Detect which cell encompasses the target text, then output its (x, y) center coordinate. 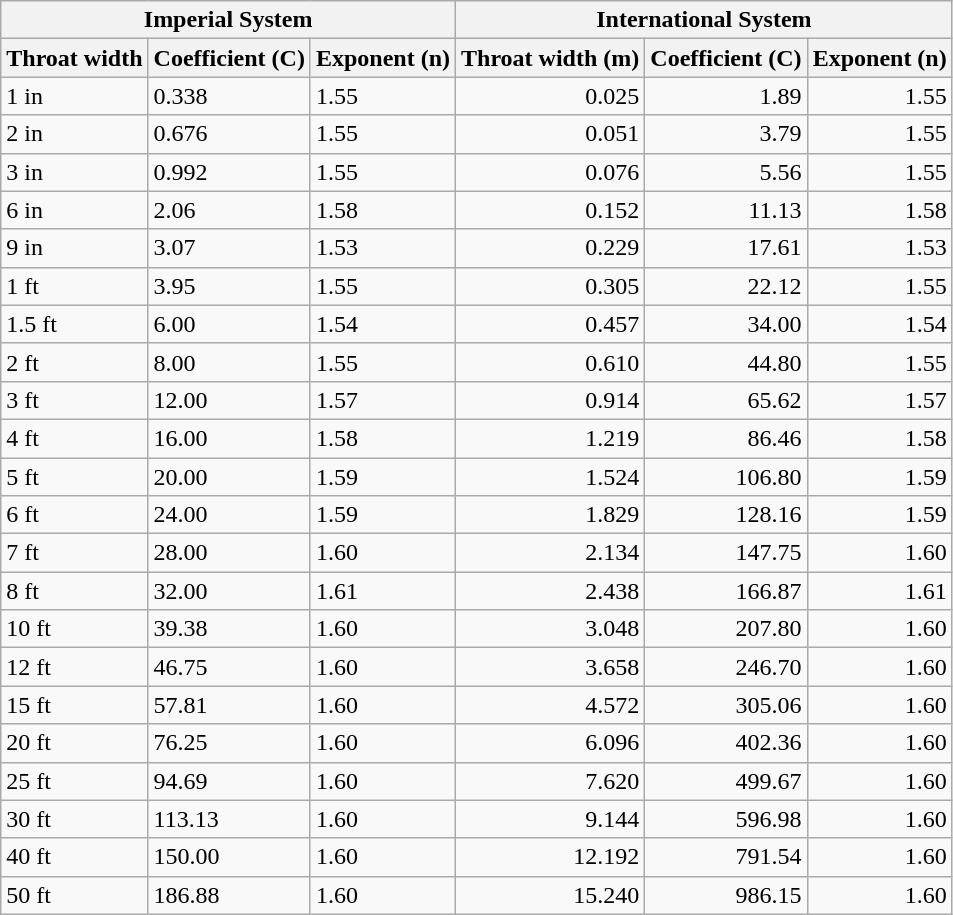
11.13 (726, 210)
8 ft (74, 591)
0.457 (550, 324)
76.25 (229, 743)
Throat width (m) (550, 58)
10 ft (74, 629)
128.16 (726, 515)
30 ft (74, 819)
3.07 (229, 248)
150.00 (229, 857)
596.98 (726, 819)
207.80 (726, 629)
2.134 (550, 553)
2.438 (550, 591)
32.00 (229, 591)
3 in (74, 172)
16.00 (229, 438)
17.61 (726, 248)
Throat width (74, 58)
106.80 (726, 477)
6.00 (229, 324)
0.025 (550, 96)
402.36 (726, 743)
0.051 (550, 134)
65.62 (726, 400)
7 ft (74, 553)
22.12 (726, 286)
24.00 (229, 515)
147.75 (726, 553)
12 ft (74, 667)
6.096 (550, 743)
8.00 (229, 362)
1.89 (726, 96)
57.81 (229, 705)
186.88 (229, 895)
7.620 (550, 781)
3.658 (550, 667)
50 ft (74, 895)
34.00 (726, 324)
20.00 (229, 477)
Imperial System (228, 20)
2 in (74, 134)
0.152 (550, 210)
1 in (74, 96)
12.192 (550, 857)
46.75 (229, 667)
20 ft (74, 743)
86.46 (726, 438)
25 ft (74, 781)
0.305 (550, 286)
15 ft (74, 705)
305.06 (726, 705)
40 ft (74, 857)
International System (704, 20)
791.54 (726, 857)
94.69 (229, 781)
4 ft (74, 438)
4.572 (550, 705)
246.70 (726, 667)
1.524 (550, 477)
0.229 (550, 248)
2 ft (74, 362)
9 in (74, 248)
15.240 (550, 895)
5.56 (726, 172)
3 ft (74, 400)
9.144 (550, 819)
113.13 (229, 819)
44.80 (726, 362)
3.79 (726, 134)
986.15 (726, 895)
1.219 (550, 438)
2.06 (229, 210)
28.00 (229, 553)
1.829 (550, 515)
0.992 (229, 172)
0.610 (550, 362)
39.38 (229, 629)
0.338 (229, 96)
6 ft (74, 515)
12.00 (229, 400)
3.95 (229, 286)
1.5 ft (74, 324)
0.914 (550, 400)
0.676 (229, 134)
166.87 (726, 591)
5 ft (74, 477)
6 in (74, 210)
499.67 (726, 781)
3.048 (550, 629)
1 ft (74, 286)
0.076 (550, 172)
